From the cell containing the given text, extract its center point as (X, Y) coordinate. 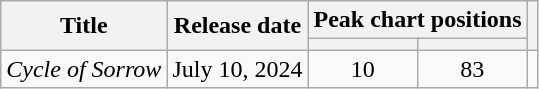
Release date (238, 26)
Title (84, 26)
10 (363, 69)
83 (473, 69)
Cycle of Sorrow (84, 69)
Peak chart positions (418, 20)
July 10, 2024 (238, 69)
